Find where the given text appears and provide that cell's center as [x, y] coordinate. 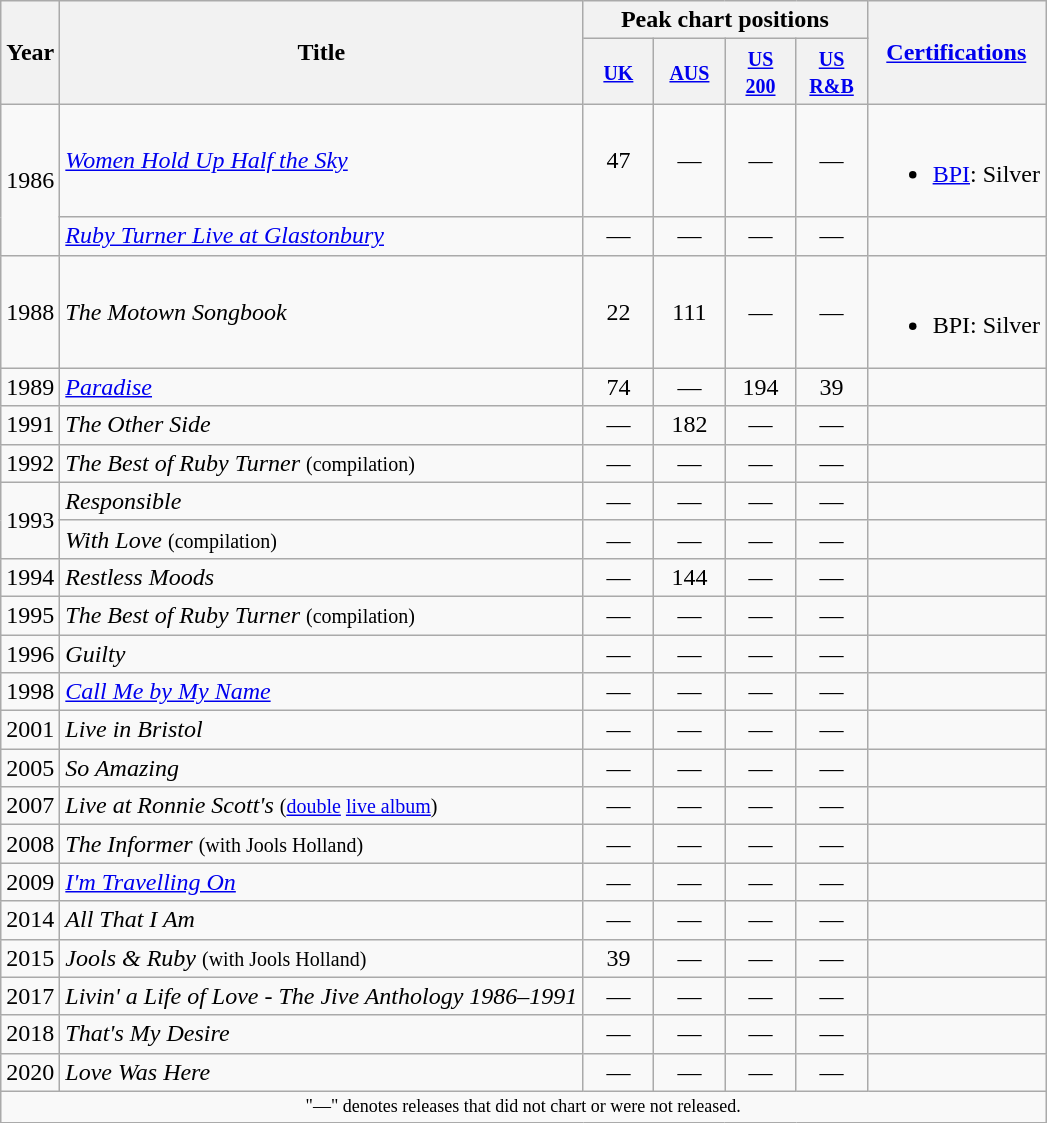
With Love (compilation) [322, 539]
182 [690, 425]
47 [618, 160]
1986 [30, 180]
Year [30, 52]
Women Hold Up Half the Sky [322, 160]
2008 [30, 844]
2017 [30, 996]
Call Me by My Name [322, 692]
2014 [30, 920]
1998 [30, 692]
194 [760, 387]
Guilty [322, 653]
Paradise [322, 387]
2007 [30, 806]
1991 [30, 425]
1994 [30, 577]
That's My Desire [322, 1034]
22 [618, 312]
2015 [30, 958]
1995 [30, 615]
Responsible [322, 501]
UK [618, 72]
The Motown Songbook [322, 312]
2020 [30, 1072]
144 [690, 577]
1992 [30, 463]
So Amazing [322, 768]
"—" denotes releases that did not chart or were not released. [524, 1106]
2018 [30, 1034]
2005 [30, 768]
Jools & Ruby (with Jools Holland) [322, 958]
1993 [30, 520]
Certifications [956, 52]
US R&B [832, 72]
111 [690, 312]
2009 [30, 882]
I'm Travelling On [322, 882]
Title [322, 52]
1996 [30, 653]
Peak chart positions [725, 20]
Restless Moods [322, 577]
2001 [30, 730]
Livin' a Life of Love - The Jive Anthology 1986–1991 [322, 996]
The Other Side [322, 425]
The Informer (with Jools Holland) [322, 844]
US 200 [760, 72]
1989 [30, 387]
AUS [690, 72]
Live at Ronnie Scott's (double live album) [322, 806]
Love Was Here [322, 1072]
Ruby Turner Live at Glastonbury [322, 236]
1988 [30, 312]
Live in Bristol [322, 730]
All That I Am [322, 920]
74 [618, 387]
